From the cell containing the given text, extract its center point as [x, y] coordinate. 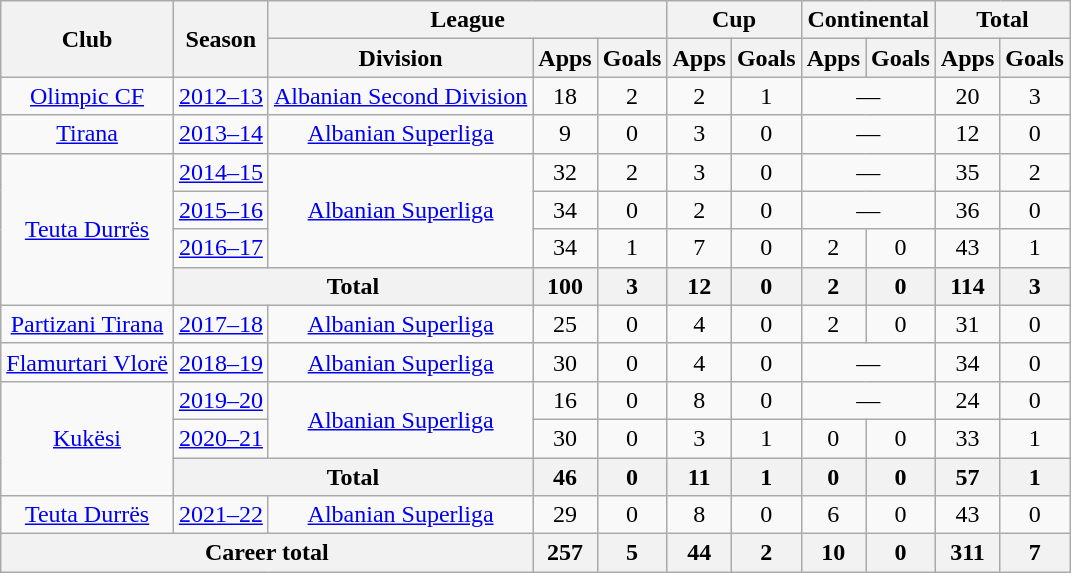
Cup [734, 20]
311 [967, 553]
2012–13 [220, 96]
114 [967, 286]
5 [632, 553]
31 [967, 324]
Partizani Tirana [88, 324]
25 [565, 324]
33 [967, 438]
Continental [868, 20]
Albanian Second Division [400, 96]
2016–17 [220, 248]
2021–22 [220, 515]
Career total [267, 553]
6 [833, 515]
Season [220, 39]
2013–14 [220, 134]
24 [967, 400]
100 [565, 286]
257 [565, 553]
20 [967, 96]
44 [699, 553]
9 [565, 134]
Club [88, 39]
2020–21 [220, 438]
Division [400, 58]
18 [565, 96]
2018–19 [220, 362]
35 [967, 172]
57 [967, 477]
Tirana [88, 134]
29 [565, 515]
2015–16 [220, 210]
46 [565, 477]
36 [967, 210]
Kukësi [88, 438]
16 [565, 400]
2019–20 [220, 400]
2017–18 [220, 324]
11 [699, 477]
Flamurtari Vlorë [88, 362]
10 [833, 553]
2014–15 [220, 172]
League [468, 20]
32 [565, 172]
Olimpic CF [88, 96]
